Provide the (x, y) coordinate of the cell's center where the given text is located.  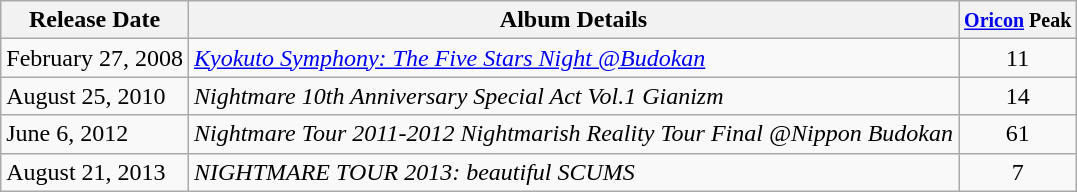
February 27, 2008 (95, 58)
Nightmare Tour 2011-2012 Nightmarish Reality Tour Final @Nippon Budokan (573, 134)
14 (1018, 96)
NIGHTMARE TOUR 2013: beautiful SCUMS (573, 172)
11 (1018, 58)
Release Date (95, 20)
Nightmare 10th Anniversary Special Act Vol.1 Gianizm (573, 96)
June 6, 2012 (95, 134)
August 21, 2013 (95, 172)
61 (1018, 134)
Oricon Peak (1018, 20)
Kyokuto Symphony: The Five Stars Night @Budokan (573, 58)
August 25, 2010 (95, 96)
Album Details (573, 20)
7 (1018, 172)
